Return the [X, Y] coordinate for the center point of the cell that contains the specified text.  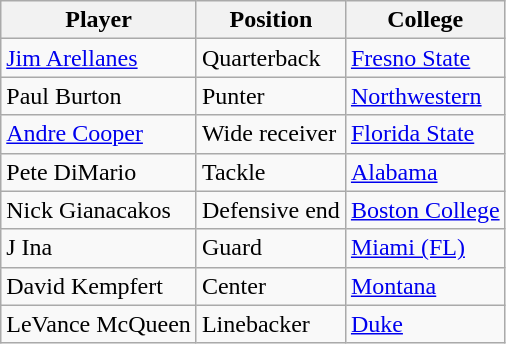
J Ina [99, 248]
Wide receiver [270, 134]
Florida State [425, 134]
Fresno State [425, 58]
Paul Burton [99, 96]
Boston College [425, 210]
Andre Cooper [99, 134]
Jim Arellanes [99, 58]
Duke [425, 324]
Tackle [270, 172]
College [425, 20]
Linebacker [270, 324]
Miami (FL) [425, 248]
Northwestern [425, 96]
Punter [270, 96]
Defensive end [270, 210]
Nick Gianacakos [99, 210]
Center [270, 286]
Alabama [425, 172]
Player [99, 20]
Montana [425, 286]
Quarterback [270, 58]
David Kempfert [99, 286]
Guard [270, 248]
Pete DiMario [99, 172]
Position [270, 20]
LeVance McQueen [99, 324]
